Pinpoint the cell where the given text exists, returning its [X, Y] midpoint coordinate. 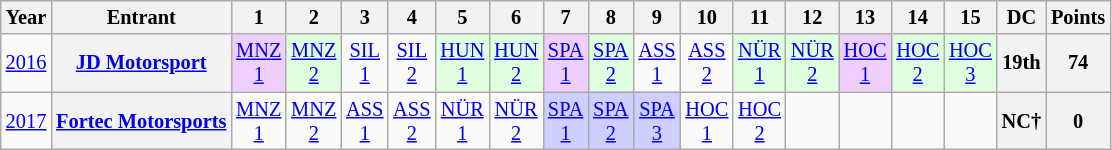
2 [314, 17]
3 [364, 17]
2017 [26, 121]
SPA3 [656, 121]
6 [516, 17]
HOC3 [970, 63]
0 [1078, 121]
HUN1 [462, 63]
74 [1078, 63]
19th [1022, 63]
HUN2 [516, 63]
1 [258, 17]
14 [918, 17]
SIL2 [412, 63]
7 [566, 17]
4 [412, 17]
10 [708, 17]
8 [610, 17]
11 [760, 17]
Fortec Motorsports [141, 121]
Entrant [141, 17]
15 [970, 17]
2016 [26, 63]
12 [812, 17]
Year [26, 17]
DC [1022, 17]
9 [656, 17]
NC† [1022, 121]
SIL1 [364, 63]
13 [866, 17]
Points [1078, 17]
JD Motorsport [141, 63]
5 [462, 17]
